Provide the [x, y] coordinate of the cell's center where the given text is located.  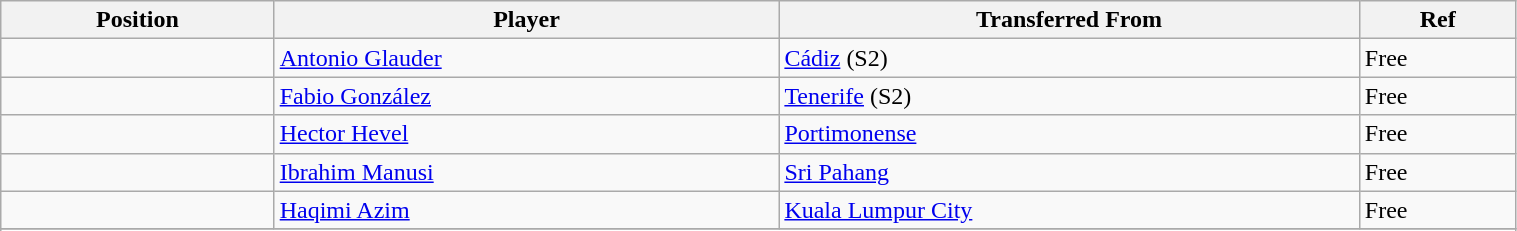
Cádiz (S2) [1069, 58]
Fabio González [526, 96]
Antonio Glauder [526, 58]
Sri Pahang [1069, 172]
Haqimi Azim [526, 210]
Ibrahim Manusi [526, 172]
Player [526, 20]
Position [138, 20]
Transferred From [1069, 20]
Portimonense [1069, 134]
Ref [1438, 20]
Kuala Lumpur City [1069, 210]
Hector Hevel [526, 134]
Tenerife (S2) [1069, 96]
